Detect which cell encompasses the target text, then output its (x, y) center coordinate. 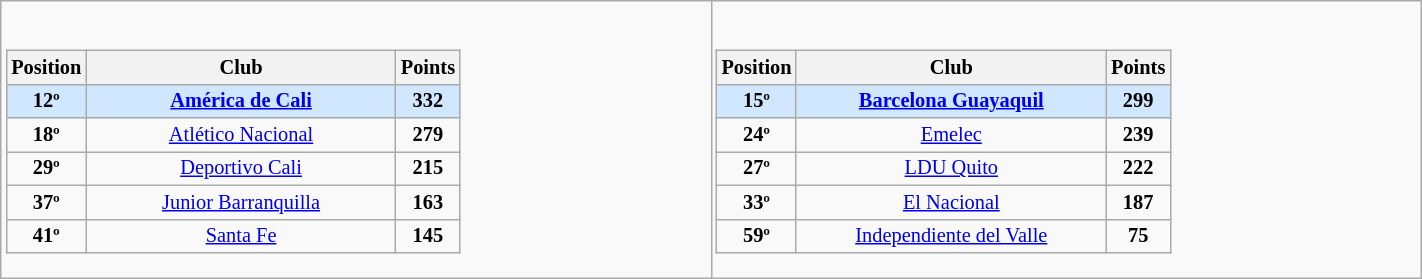
Santa Fe (241, 236)
Emelec (951, 135)
LDU Quito (951, 168)
Position Club Points 12º América de Cali 332 18º Atlético Nacional 279 29º Deportivo Cali 215 37º Junior Barranquilla 163 41º Santa Fe 145 (356, 139)
33º (757, 202)
41º (46, 236)
18º (46, 135)
279 (428, 135)
37º (46, 202)
Junior Barranquilla (241, 202)
15º (757, 101)
27º (757, 168)
Barcelona Guayaquil (951, 101)
El Nacional (951, 202)
299 (1138, 101)
187 (1138, 202)
Independiente del Valle (951, 236)
332 (428, 101)
215 (428, 168)
Deportivo Cali (241, 168)
59º (757, 236)
29º (46, 168)
239 (1138, 135)
América de Cali (241, 101)
75 (1138, 236)
12º (46, 101)
222 (1138, 168)
24º (757, 135)
Position Club Points 15º Barcelona Guayaquil 299 24º Emelec 239 27º LDU Quito 222 33º El Nacional 187 59º Independiente del Valle 75 (1066, 139)
Atlético Nacional (241, 135)
145 (428, 236)
163 (428, 202)
